Return (x, y) of the center of cell containing provided text 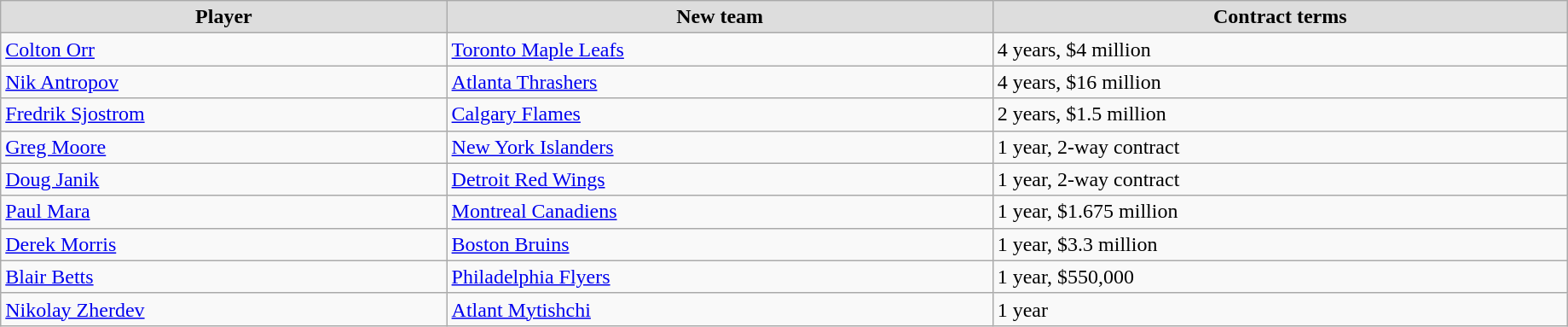
Fredrik Sjostrom (223, 114)
Contract terms (1280, 17)
Greg Moore (223, 147)
Atlant Mytishchi (720, 309)
Boston Bruins (720, 244)
Derek Morris (223, 244)
Detroit Red Wings (720, 179)
New team (720, 17)
2 years, $1.5 million (1280, 114)
Philadelphia Flyers (720, 277)
Nik Antropov (223, 82)
Toronto Maple Leafs (720, 50)
Nikolay Zherdev (223, 309)
1 year, $550,000 (1280, 277)
Atlanta Thrashers (720, 82)
Calgary Flames (720, 114)
Colton Orr (223, 50)
Paul Mara (223, 212)
1 year (1280, 309)
Blair Betts (223, 277)
Montreal Canadiens (720, 212)
4 years, $4 million (1280, 50)
4 years, $16 million (1280, 82)
1 year, $1.675 million (1280, 212)
Player (223, 17)
1 year, $3.3 million (1280, 244)
Doug Janik (223, 179)
New York Islanders (720, 147)
